Provide the (X, Y) coordinate of the cell's center where the given text is located.  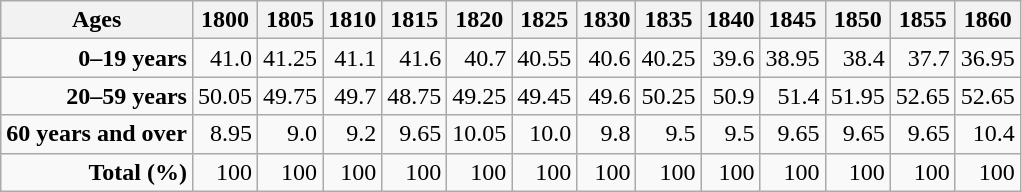
50.9 (730, 96)
Ages (97, 20)
50.25 (668, 96)
1820 (480, 20)
37.7 (922, 58)
40.25 (668, 58)
1850 (858, 20)
41.6 (414, 58)
1860 (988, 20)
1855 (922, 20)
38.4 (858, 58)
10.05 (480, 134)
1805 (290, 20)
36.95 (988, 58)
0–19 years (97, 58)
60 years and over (97, 134)
39.6 (730, 58)
40.55 (544, 58)
10.0 (544, 134)
41.0 (224, 58)
8.95 (224, 134)
9.8 (606, 134)
1840 (730, 20)
51.95 (858, 96)
1800 (224, 20)
1815 (414, 20)
1830 (606, 20)
1810 (352, 20)
1835 (668, 20)
49.45 (544, 96)
Total (%) (97, 172)
49.7 (352, 96)
50.05 (224, 96)
48.75 (414, 96)
20–59 years (97, 96)
49.75 (290, 96)
9.0 (290, 134)
40.6 (606, 58)
49.25 (480, 96)
1845 (792, 20)
10.4 (988, 134)
1825 (544, 20)
40.7 (480, 58)
41.25 (290, 58)
9.2 (352, 134)
51.4 (792, 96)
38.95 (792, 58)
49.6 (606, 96)
41.1 (352, 58)
